Pinpoint the cell where the given text exists, returning its [X, Y] midpoint coordinate. 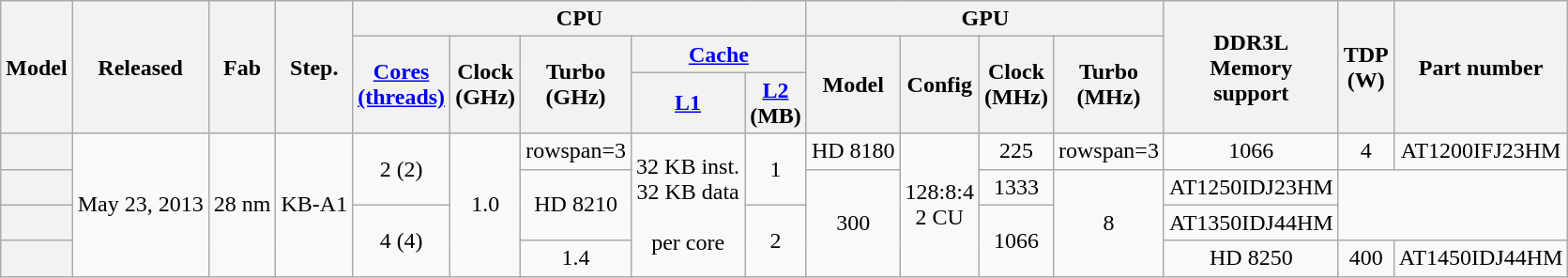
32 KB inst.32 KB dataper core [689, 205]
Fab [242, 68]
Config [939, 85]
KB-A1 [314, 205]
GPU [985, 19]
1.4 [576, 258]
TDP(W) [1366, 68]
400 [1366, 258]
1.0 [486, 205]
HD 8180 [853, 151]
Turbo(GHz) [576, 85]
CPU [580, 19]
8 [1109, 223]
DDR3LMemorysupport [1251, 68]
Clock(MHz) [1015, 85]
HD 8210 [576, 205]
4 [1366, 151]
AT1450IDJ44HM [1481, 258]
HD 8250 [1251, 258]
Cores(threads) [402, 85]
2 [776, 240]
1 [776, 169]
300 [853, 223]
Cache [719, 54]
L1 [689, 103]
128:8:42 CU [939, 205]
Turbo(MHz) [1109, 85]
AT1350IDJ44HM [1251, 223]
AT1250IDJ23HM [1251, 187]
4 (4) [402, 240]
May 23, 2013 [141, 205]
28 nm [242, 205]
2 (2) [402, 169]
Step. [314, 68]
Part number [1481, 68]
Released [141, 68]
225 [1015, 151]
Clock(GHz) [486, 85]
L2(MB) [776, 103]
AT1200IFJ23HM [1481, 151]
1333 [1015, 187]
